Search for the cell housing the specified text and yield its [x, y] center coordinate. 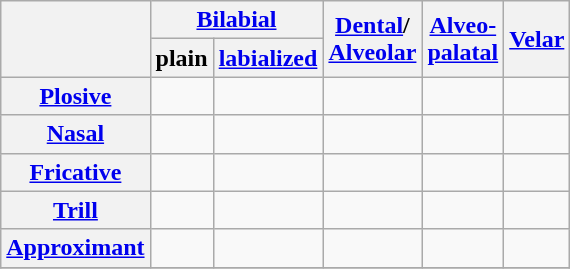
Dental/Alveolar [372, 39]
Trill [76, 210]
Bilabial [236, 20]
Approximant [76, 248]
Alveo-palatal [463, 39]
labialized [268, 58]
Plosive [76, 96]
Velar [537, 39]
Fricative [76, 172]
plain [182, 58]
Nasal [76, 134]
